Find where the given text appears and provide that cell's center as (x, y) coordinate. 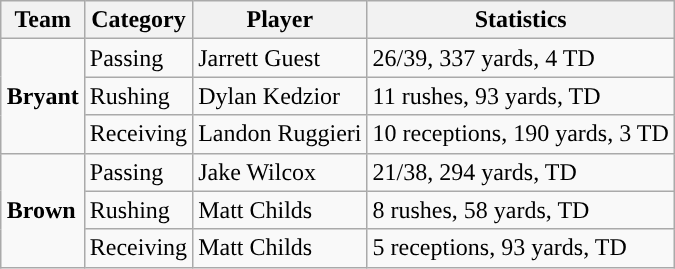
Jarrett Guest (280, 58)
26/39, 337 yards, 4 TD (520, 58)
Landon Ruggieri (280, 134)
Player (280, 20)
Team (42, 20)
5 receptions, 93 yards, TD (520, 248)
Category (138, 20)
21/38, 294 yards, TD (520, 172)
Bryant (42, 96)
11 rushes, 93 yards, TD (520, 96)
Brown (42, 210)
Statistics (520, 20)
8 rushes, 58 yards, TD (520, 210)
Dylan Kedzior (280, 96)
Jake Wilcox (280, 172)
10 receptions, 190 yards, 3 TD (520, 134)
